Output the (x, y) coordinate of the center of the cell containing the given text.  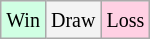
Draw (72, 20)
Win (24, 20)
Loss (126, 20)
